Provide the (X, Y) coordinate of the cell's center where the given text is located.  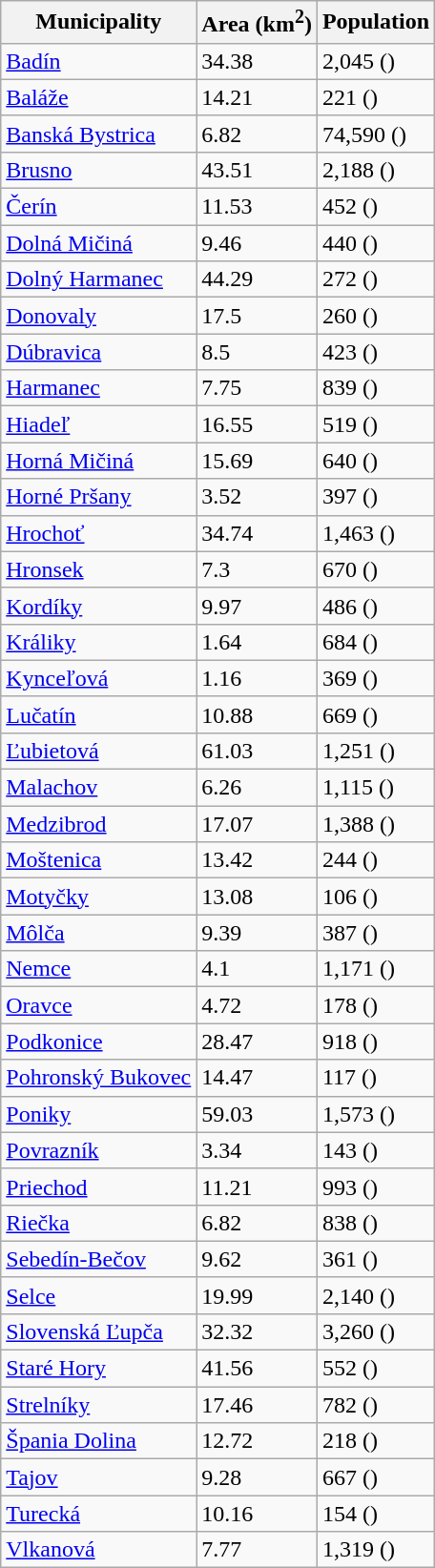
10.88 (258, 714)
260 () (376, 316)
Králiky (99, 642)
Povrazník (99, 1150)
34.38 (258, 61)
9.28 (258, 1477)
17.07 (258, 824)
19.99 (258, 1295)
34.74 (258, 533)
Malachov (99, 788)
640 () (376, 461)
7.3 (258, 569)
Vlkanová (99, 1550)
670 () (376, 569)
9.62 (258, 1259)
Priechod (99, 1186)
6.26 (258, 788)
519 () (376, 424)
Badín (99, 61)
2,140 () (376, 1295)
839 () (376, 388)
1,573 () (376, 1114)
397 () (376, 497)
361 () (376, 1259)
117 () (376, 1078)
Brusno (99, 170)
154 () (376, 1514)
369 () (376, 678)
838 () (376, 1223)
4.72 (258, 1005)
41.56 (258, 1369)
7.77 (258, 1550)
Kordíky (99, 606)
14.21 (258, 97)
Podkonice (99, 1042)
178 () (376, 1005)
684 () (376, 642)
11.53 (258, 207)
221 () (376, 97)
11.21 (258, 1186)
1,115 () (376, 788)
Horné Pršany (99, 497)
Municipality (99, 23)
13.42 (258, 860)
1.64 (258, 642)
61.03 (258, 751)
17.5 (258, 316)
13.08 (258, 897)
Strelníky (99, 1405)
1.16 (258, 678)
2,188 () (376, 170)
Banská Bystrica (99, 134)
9.46 (258, 243)
387 () (376, 933)
218 () (376, 1441)
1,463 () (376, 533)
9.39 (258, 933)
Hiadeľ (99, 424)
918 () (376, 1042)
1,319 () (376, 1550)
59.03 (258, 1114)
Riečka (99, 1223)
Špania Dolina (99, 1441)
1,171 () (376, 969)
Kynceľová (99, 678)
Donovaly (99, 316)
Dolná Mičiná (99, 243)
452 () (376, 207)
486 () (376, 606)
Poniky (99, 1114)
Lučatín (99, 714)
2,045 () (376, 61)
32.32 (258, 1331)
12.72 (258, 1441)
Tajov (99, 1477)
Baláže (99, 97)
143 () (376, 1150)
993 () (376, 1186)
Selce (99, 1295)
423 () (376, 352)
Slovenská Ľupča (99, 1331)
Pohronský Bukovec (99, 1078)
Oravce (99, 1005)
Sebedín-Bečov (99, 1259)
272 () (376, 279)
Medzibrod (99, 824)
Harmanec (99, 388)
3,260 () (376, 1331)
Nemce (99, 969)
669 () (376, 714)
28.47 (258, 1042)
10.16 (258, 1514)
3.52 (258, 497)
16.55 (258, 424)
Motyčky (99, 897)
440 () (376, 243)
Čerín (99, 207)
Hronsek (99, 569)
Dúbravica (99, 352)
Population (376, 23)
4.1 (258, 969)
7.75 (258, 388)
667 () (376, 1477)
Dolný Harmanec (99, 279)
1,388 () (376, 824)
Hrochoť (99, 533)
14.47 (258, 1078)
43.51 (258, 170)
Area (km2) (258, 23)
Horná Mičiná (99, 461)
782 () (376, 1405)
15.69 (258, 461)
3.34 (258, 1150)
44.29 (258, 279)
17.46 (258, 1405)
244 () (376, 860)
Turecká (99, 1514)
Moštenica (99, 860)
9.97 (258, 606)
Môlča (99, 933)
74,590 () (376, 134)
106 () (376, 897)
1,251 () (376, 751)
Staré Hory (99, 1369)
Ľubietová (99, 751)
552 () (376, 1369)
8.5 (258, 352)
